Pinpoint the cell where the given text exists, returning its (X, Y) midpoint coordinate. 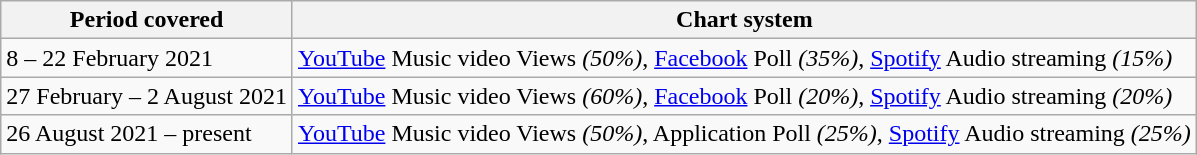
27 February – 2 August 2021 (147, 96)
8 – 22 February 2021 (147, 58)
YouTube Music video Views (50%), Facebook Poll (35%), Spotify Audio streaming (15%) (744, 58)
26 August 2021 – present (147, 134)
YouTube Music video Views (60%), Facebook Poll (20%), Spotify Audio streaming (20%) (744, 96)
YouTube Music video Views (50%), Application Poll (25%), Spotify Audio streaming (25%) (744, 134)
Period covered (147, 20)
Chart system (744, 20)
